Provide the (X, Y) coordinate of the cell's center where the given text is located.  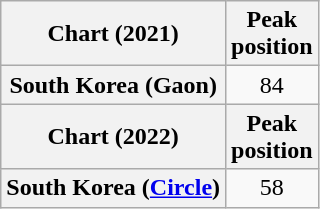
84 (272, 85)
58 (272, 188)
South Korea (Gaon) (114, 85)
Chart (2021) (114, 34)
South Korea (Circle) (114, 188)
Chart (2022) (114, 136)
